For the text-containing cell, return its midpoint in [X, Y] coordinate format. 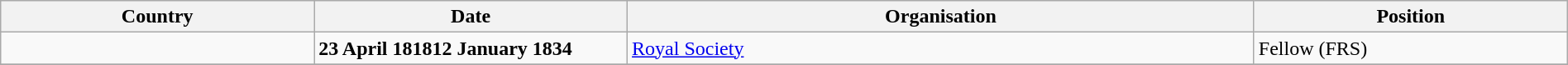
Royal Society [941, 48]
Country [157, 17]
23 April 181812 January 1834 [471, 48]
Position [1411, 17]
Date [471, 17]
Fellow (FRS) [1411, 48]
Organisation [941, 17]
